Pinpoint the cell where the given text exists, returning its [X, Y] midpoint coordinate. 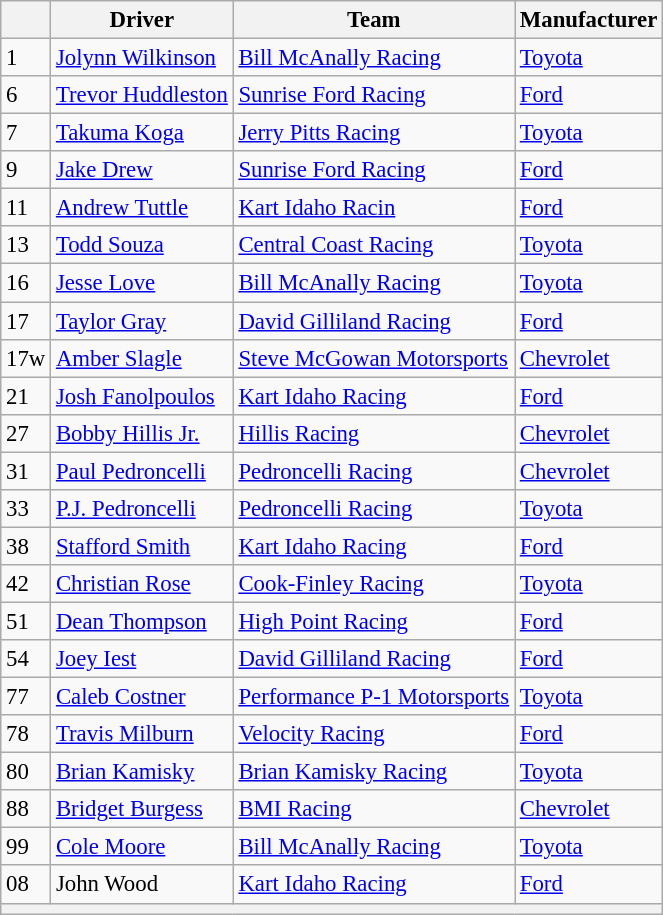
6 [26, 95]
33 [26, 509]
John Wood [142, 885]
Brian Kamisky Racing [374, 772]
Todd Souza [142, 245]
7 [26, 133]
Bridget Burgess [142, 809]
Caleb Costner [142, 697]
Stafford Smith [142, 546]
88 [26, 809]
Jolynn Wilkinson [142, 58]
08 [26, 885]
Bobby Hillis Jr. [142, 433]
Dean Thompson [142, 621]
Jesse Love [142, 283]
Christian Rose [142, 584]
High Point Racing [374, 621]
Travis Milburn [142, 734]
Performance P-1 Motorsports [374, 697]
Trevor Huddleston [142, 95]
P.J. Pedroncelli [142, 509]
Steve McGowan Motorsports [374, 358]
Josh Fanolpoulos [142, 396]
21 [26, 396]
31 [26, 471]
BMI Racing [374, 809]
Manufacturer [588, 20]
11 [26, 208]
78 [26, 734]
Driver [142, 20]
Andrew Tuttle [142, 208]
Joey Iest [142, 659]
17w [26, 358]
Hillis Racing [374, 433]
54 [26, 659]
27 [26, 433]
Team [374, 20]
Central Coast Racing [374, 245]
Brian Kamisky [142, 772]
99 [26, 847]
17 [26, 321]
13 [26, 245]
Takuma Koga [142, 133]
77 [26, 697]
Paul Pedroncelli [142, 471]
Jake Drew [142, 170]
Jerry Pitts Racing [374, 133]
42 [26, 584]
1 [26, 58]
51 [26, 621]
16 [26, 283]
Cole Moore [142, 847]
9 [26, 170]
Amber Slagle [142, 358]
Cook-Finley Racing [374, 584]
Kart Idaho Racin [374, 208]
38 [26, 546]
80 [26, 772]
Velocity Racing [374, 734]
Taylor Gray [142, 321]
